Provide the (X, Y) coordinate of the cell's center where the given text is located.  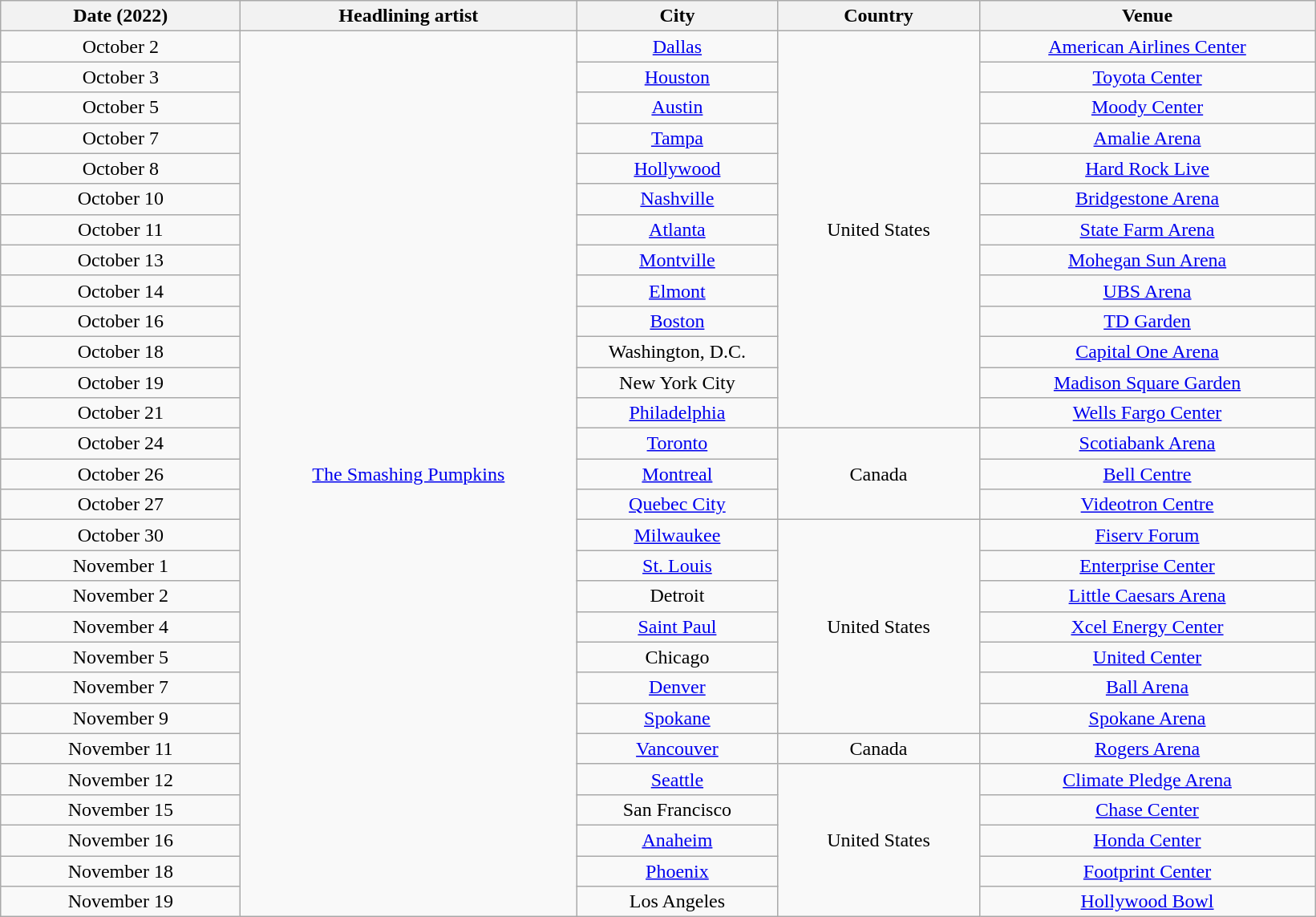
Venue (1147, 16)
State Farm Arena (1147, 229)
Videotron Centre (1147, 505)
New York City (677, 383)
Capital One Arena (1147, 351)
October 5 (120, 108)
November 4 (120, 627)
November 11 (120, 749)
Spokane (677, 718)
Enterprise Center (1147, 566)
Climate Pledge Arena (1147, 779)
Detroit (677, 596)
Ball Arena (1147, 688)
Milwaukee (677, 535)
October 3 (120, 77)
November 2 (120, 596)
Wells Fargo Center (1147, 413)
October 11 (120, 229)
October 13 (120, 260)
Spokane Arena (1147, 718)
November 16 (120, 840)
Houston (677, 77)
October 27 (120, 505)
October 8 (120, 168)
November 12 (120, 779)
Honda Center (1147, 840)
Headlining artist (409, 16)
Nashville (677, 199)
November 7 (120, 688)
Chase Center (1147, 809)
October 18 (120, 351)
November 5 (120, 657)
Los Angeles (677, 902)
Vancouver (677, 749)
Country (879, 16)
October 16 (120, 321)
Boston (677, 321)
October 7 (120, 138)
October 2 (120, 47)
Scotiabank Arena (1147, 444)
The Smashing Pumpkins (409, 474)
Date (2022) (120, 16)
November 18 (120, 870)
Quebec City (677, 505)
TD Garden (1147, 321)
Bell Centre (1147, 474)
Montville (677, 260)
St. Louis (677, 566)
Hollywood Bowl (1147, 902)
Saint Paul (677, 627)
Hollywood (677, 168)
October 14 (120, 290)
October 26 (120, 474)
UBS Arena (1147, 290)
October 10 (120, 199)
Seattle (677, 779)
Hard Rock Live (1147, 168)
October 24 (120, 444)
Atlanta (677, 229)
American Airlines Center (1147, 47)
Toyota Center (1147, 77)
Amalie Arena (1147, 138)
San Francisco (677, 809)
Philadelphia (677, 413)
Moody Center (1147, 108)
Austin (677, 108)
October 30 (120, 535)
Washington, D.C. (677, 351)
City (677, 16)
Tampa (677, 138)
Toronto (677, 444)
November 15 (120, 809)
Phoenix (677, 870)
Anaheim (677, 840)
Mohegan Sun Arena (1147, 260)
October 19 (120, 383)
November 9 (120, 718)
November 1 (120, 566)
United Center (1147, 657)
Elmont (677, 290)
Dallas (677, 47)
Fiserv Forum (1147, 535)
Little Caesars Arena (1147, 596)
Madison Square Garden (1147, 383)
Rogers Arena (1147, 749)
Footprint Center (1147, 870)
November 19 (120, 902)
Denver (677, 688)
October 21 (120, 413)
Chicago (677, 657)
Montreal (677, 474)
Bridgestone Arena (1147, 199)
Xcel Energy Center (1147, 627)
